Pinpoint the cell where the given text exists, returning its [x, y] midpoint coordinate. 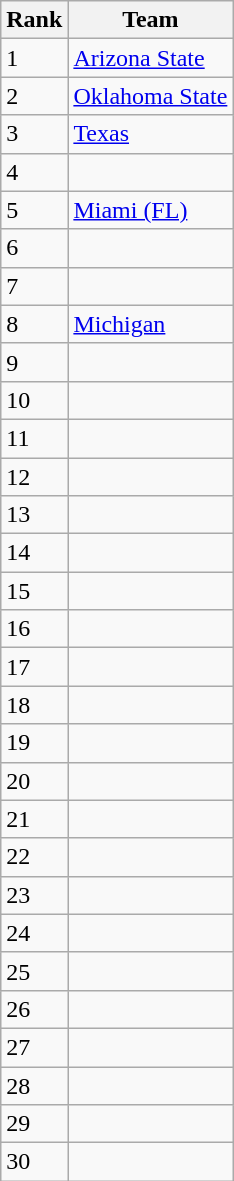
17 [34, 667]
27 [34, 1047]
4 [34, 172]
7 [34, 286]
12 [34, 477]
Team [150, 20]
Texas [150, 134]
26 [34, 1009]
Arizona State [150, 58]
13 [34, 515]
3 [34, 134]
5 [34, 210]
30 [34, 1162]
16 [34, 629]
25 [34, 971]
9 [34, 362]
Oklahoma State [150, 96]
14 [34, 553]
6 [34, 248]
28 [34, 1085]
Rank [34, 20]
21 [34, 819]
24 [34, 933]
Michigan [150, 324]
15 [34, 591]
18 [34, 705]
20 [34, 781]
22 [34, 857]
1 [34, 58]
8 [34, 324]
10 [34, 400]
19 [34, 743]
29 [34, 1124]
2 [34, 96]
Miami (FL) [150, 210]
23 [34, 895]
11 [34, 438]
